Provide the [X, Y] coordinate of the cell's center where the given text is located.  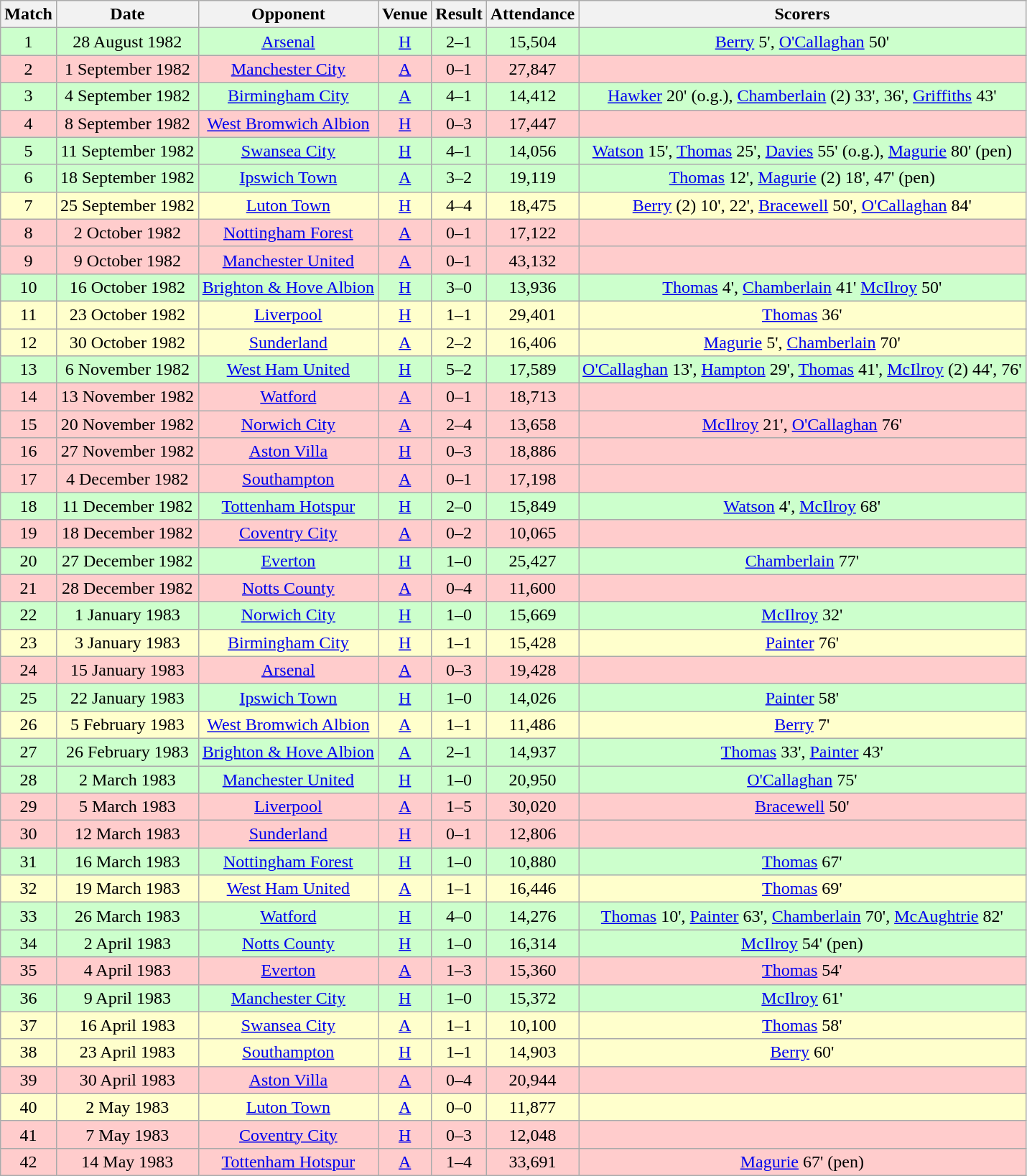
1 January 1983 [127, 615]
30 October 1982 [127, 342]
3 [29, 96]
18 [29, 506]
10,880 [532, 862]
11,486 [532, 724]
23 October 1982 [127, 314]
13 [29, 370]
34 [29, 943]
4 April 1983 [127, 971]
14,937 [532, 752]
28 August 1982 [127, 42]
0–2 [459, 533]
14,412 [532, 96]
8 September 1982 [127, 123]
39 [29, 1080]
2 April 1983 [127, 943]
17,447 [532, 123]
9 [29, 260]
2 March 1983 [127, 779]
Date [127, 14]
Match [29, 14]
42 [29, 1162]
Opponent [288, 14]
17 [29, 479]
3–0 [459, 287]
13 November 1982 [127, 397]
Chamberlain 77' [803, 561]
Thomas 69' [803, 889]
2 May 1983 [127, 1107]
Bracewell 50' [803, 807]
5 March 1983 [127, 807]
29 [29, 807]
11 September 1982 [127, 151]
27 November 1982 [127, 452]
26 March 1983 [127, 916]
Thomas 10', Painter 63', Chamberlain 70', McAughtrie 82' [803, 916]
15,372 [532, 998]
23 April 1983 [127, 1053]
Watson 15', Thomas 25', Davies 55' (o.g.), Magurie 80' (pen) [803, 151]
31 [29, 862]
28 [29, 779]
Thomas 58' [803, 1025]
18,475 [532, 205]
Magurie 67' (pen) [803, 1162]
4–0 [459, 916]
Thomas 4', Chamberlain 41' McIlroy 50' [803, 287]
9 October 1982 [127, 260]
5 [29, 151]
7 [29, 205]
1–4 [459, 1162]
Painter 58' [803, 697]
12 [29, 342]
Watson 4', McIlroy 68' [803, 506]
McIlroy 54' (pen) [803, 943]
13,658 [532, 424]
14,056 [532, 151]
Result [459, 14]
20 November 1982 [127, 424]
4 December 1982 [127, 479]
Berry (2) 10', 22', Bracewell 50', O'Callaghan 84' [803, 205]
McIlroy 21', O'Callaghan 76' [803, 424]
1 September 1982 [127, 69]
2–0 [459, 506]
Berry 60' [803, 1053]
Venue [405, 14]
4–4 [459, 205]
Magurie 5', Chamberlain 70' [803, 342]
5 February 1983 [127, 724]
Scorers [803, 14]
14,903 [532, 1053]
40 [29, 1107]
11,600 [532, 588]
22 [29, 615]
16 March 1983 [127, 862]
25 [29, 697]
5–2 [459, 370]
14 May 1983 [127, 1162]
McIlroy 32' [803, 615]
16,314 [532, 943]
Thomas 12', Magurie (2) 18', 47' (pen) [803, 178]
8 [29, 233]
O'Callaghan 13', Hampton 29', Thomas 41', McIlroy (2) 44', 76' [803, 370]
37 [29, 1025]
11 December 1982 [127, 506]
20,944 [532, 1080]
14 [29, 397]
17,122 [532, 233]
17,198 [532, 479]
9 April 1983 [127, 998]
15,669 [532, 615]
33,691 [532, 1162]
15,504 [532, 42]
27 December 1982 [127, 561]
Thomas 67' [803, 862]
11,877 [532, 1107]
12,806 [532, 834]
38 [29, 1053]
16 October 1982 [127, 287]
2 October 1982 [127, 233]
25 September 1982 [127, 205]
16 April 1983 [127, 1025]
Thomas 33', Painter 43' [803, 752]
27,847 [532, 69]
17,589 [532, 370]
McIlroy 61' [803, 998]
16,446 [532, 889]
25,427 [532, 561]
7 May 1983 [127, 1134]
1–5 [459, 807]
18 December 1982 [127, 533]
1 [29, 42]
13,936 [532, 287]
18,713 [532, 397]
3–2 [459, 178]
15,360 [532, 971]
35 [29, 971]
15,849 [532, 506]
Attendance [532, 14]
Thomas 36' [803, 314]
20,950 [532, 779]
O'Callaghan 75' [803, 779]
28 December 1982 [127, 588]
14,026 [532, 697]
33 [29, 916]
21 [29, 588]
27 [29, 752]
41 [29, 1134]
2–2 [459, 342]
15 January 1983 [127, 670]
19,119 [532, 178]
14,276 [532, 916]
22 January 1983 [127, 697]
Painter 76' [803, 643]
18,886 [532, 452]
30 April 1983 [127, 1080]
2–4 [459, 424]
3 January 1983 [127, 643]
10,065 [532, 533]
Berry 5', O'Callaghan 50' [803, 42]
2 [29, 69]
26 February 1983 [127, 752]
29,401 [532, 314]
19,428 [532, 670]
15,428 [532, 643]
20 [29, 561]
19 [29, 533]
10,100 [532, 1025]
16,406 [532, 342]
4 [29, 123]
0–0 [459, 1107]
26 [29, 724]
Berry 7' [803, 724]
24 [29, 670]
11 [29, 314]
4 September 1982 [127, 96]
15 [29, 424]
12,048 [532, 1134]
18 September 1982 [127, 178]
36 [29, 998]
16 [29, 452]
23 [29, 643]
6 [29, 178]
Thomas 54' [803, 971]
32 [29, 889]
6 November 1982 [127, 370]
30,020 [532, 807]
10 [29, 287]
Hawker 20' (o.g.), Chamberlain (2) 33', 36', Griffiths 43' [803, 96]
12 March 1983 [127, 834]
19 March 1983 [127, 889]
43,132 [532, 260]
1–3 [459, 971]
30 [29, 834]
